Search for the cell housing the specified text and yield its (X, Y) center coordinate. 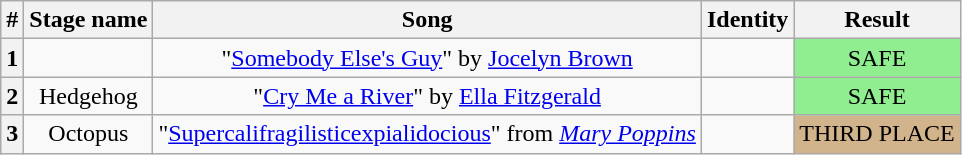
Octopus (88, 134)
"Somebody Else's Guy" by Jocelyn Brown (428, 58)
Song (428, 20)
2 (12, 96)
Result (877, 20)
THIRD PLACE (877, 134)
Stage name (88, 20)
Identity (747, 20)
"Supercalifragilisticexpialidocious" from Mary Poppins (428, 134)
3 (12, 134)
1 (12, 58)
"Cry Me a River" by Ella Fitzgerald (428, 96)
# (12, 20)
Hedgehog (88, 96)
